Provide the (X, Y) coordinate of the cell's center where the given text is located.  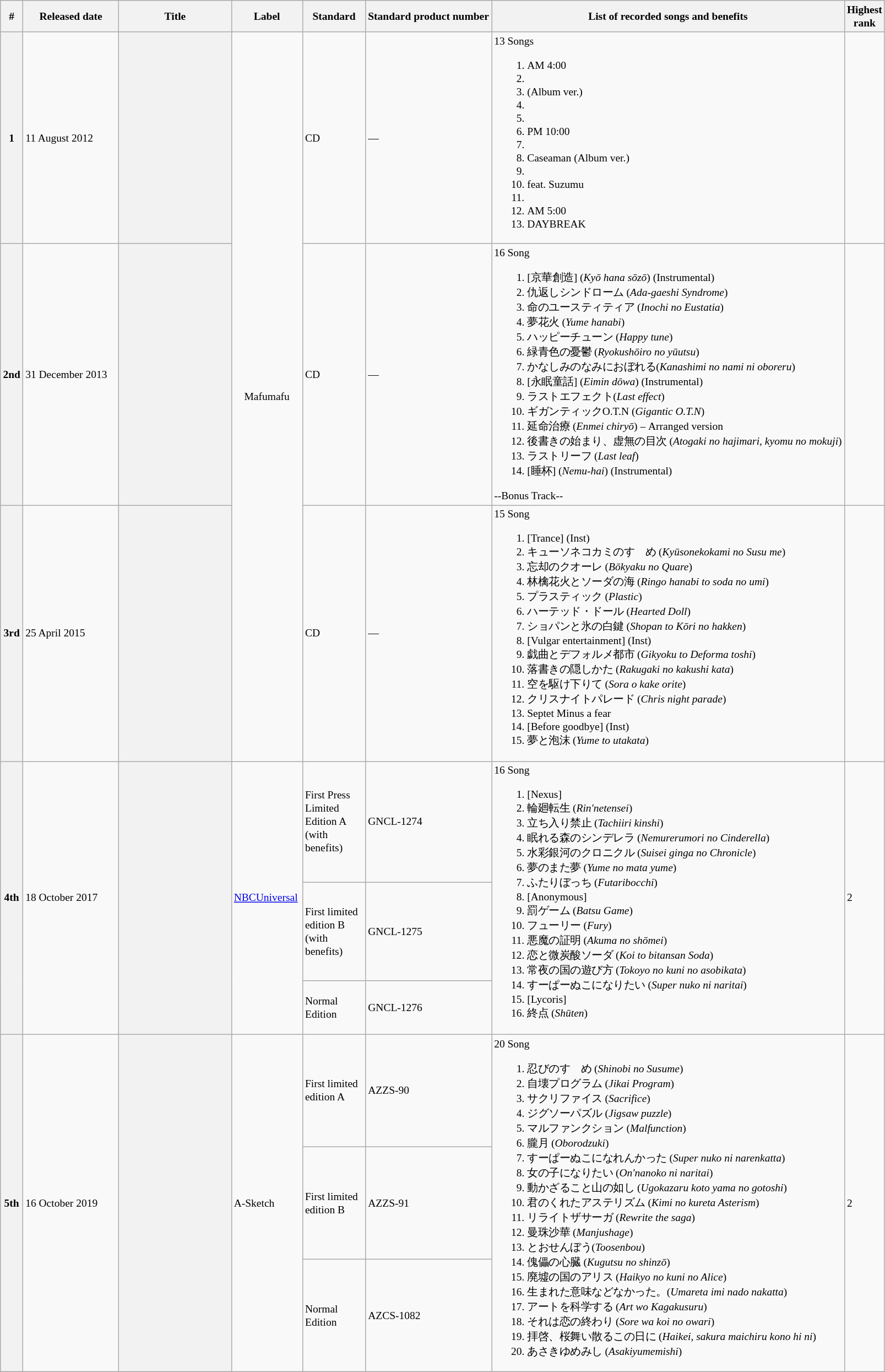
GNCL-1274 (428, 822)
AZCS-1082 (428, 1315)
First limited edition B (334, 1203)
Standard product number (428, 17)
18 October 2017 (70, 898)
2nd (12, 374)
NBCUniversal (267, 898)
Highest rank (865, 17)
List of recorded songs and benefits (667, 17)
13 SongsAM 4:00 (Album ver.)PM 10:00Caseaman (Album ver.) feat. SuzumuAM 5:00DAYBREAK (667, 138)
Title (175, 17)
Mafumafu (267, 397)
AZZS-90 (428, 1090)
AZZS-91 (428, 1203)
11 August 2012 (70, 138)
# (12, 17)
Released date (70, 17)
4th (12, 898)
First limited edition A (334, 1090)
1 (12, 138)
25 April 2015 (70, 634)
Standard (334, 17)
31 December 2013 (70, 374)
First limited edition B (with benefits) (334, 931)
Label (267, 17)
3rd (12, 634)
A-Sketch (267, 1203)
16 October 2019 (70, 1203)
GNCL-1275 (428, 931)
First Press Limited Edition A (with benefits) (334, 822)
5th (12, 1203)
GNCL-1276 (428, 1007)
